Scan for the cell matching the given text and deliver its [X, Y] coordinate at center. 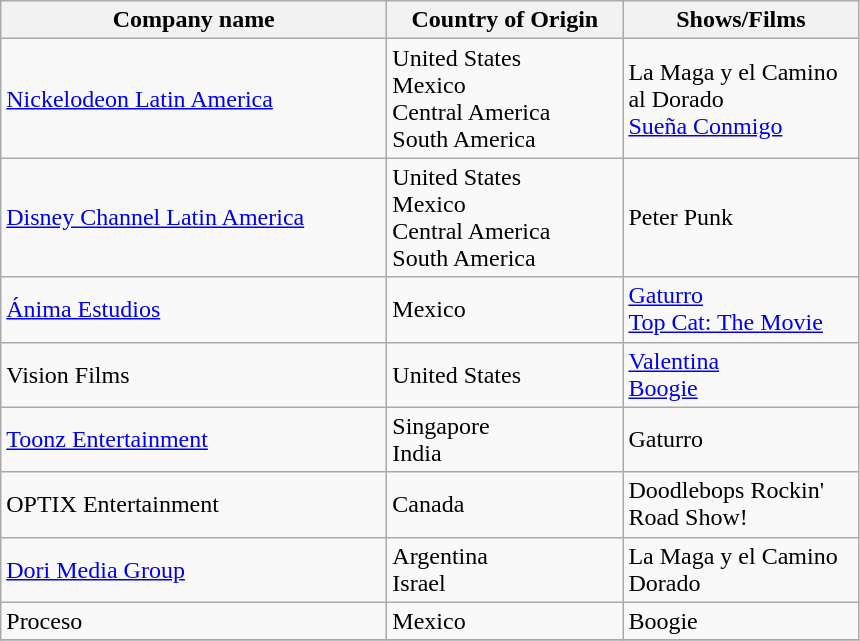
GaturroTop Cat: The Movie [741, 310]
Vision Films [194, 374]
Doodlebops Rockin' Road Show! [741, 504]
Disney Channel Latin America [194, 218]
La Maga y el Camino al DoradoSueña Conmigo [741, 98]
Toonz Entertainment [194, 440]
OPTIX Entertainment [194, 504]
La Maga y el Camino Dorado [741, 570]
Company name [194, 20]
ArgentinaIsrael [505, 570]
United States [505, 374]
Peter Punk [741, 218]
Canada [505, 504]
Proceso [194, 621]
Shows/Films [741, 20]
Gaturro [741, 440]
Boogie [741, 621]
ValentinaBoogie [741, 374]
Country of Origin [505, 20]
Dori Media Group [194, 570]
SingaporeIndia [505, 440]
Ánima Estudios [194, 310]
Nickelodeon Latin America [194, 98]
